Capture the cell that displays the provided text and extract its (X, Y) central coordinate. 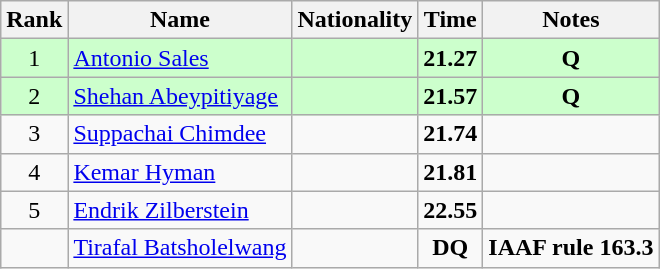
Time (450, 20)
IAAF rule 163.3 (571, 248)
4 (34, 172)
21.57 (450, 96)
21.81 (450, 172)
Antonio Sales (180, 58)
Suppachai Chimdee (180, 134)
DQ (450, 248)
21.27 (450, 58)
Nationality (355, 20)
21.74 (450, 134)
2 (34, 96)
5 (34, 210)
Endrik Zilberstein (180, 210)
Name (180, 20)
Notes (571, 20)
Rank (34, 20)
1 (34, 58)
3 (34, 134)
Tirafal Batsholelwang (180, 248)
22.55 (450, 210)
Shehan Abeypitiyage (180, 96)
Kemar Hyman (180, 172)
